Capture the cell that displays the provided text and extract its (X, Y) central coordinate. 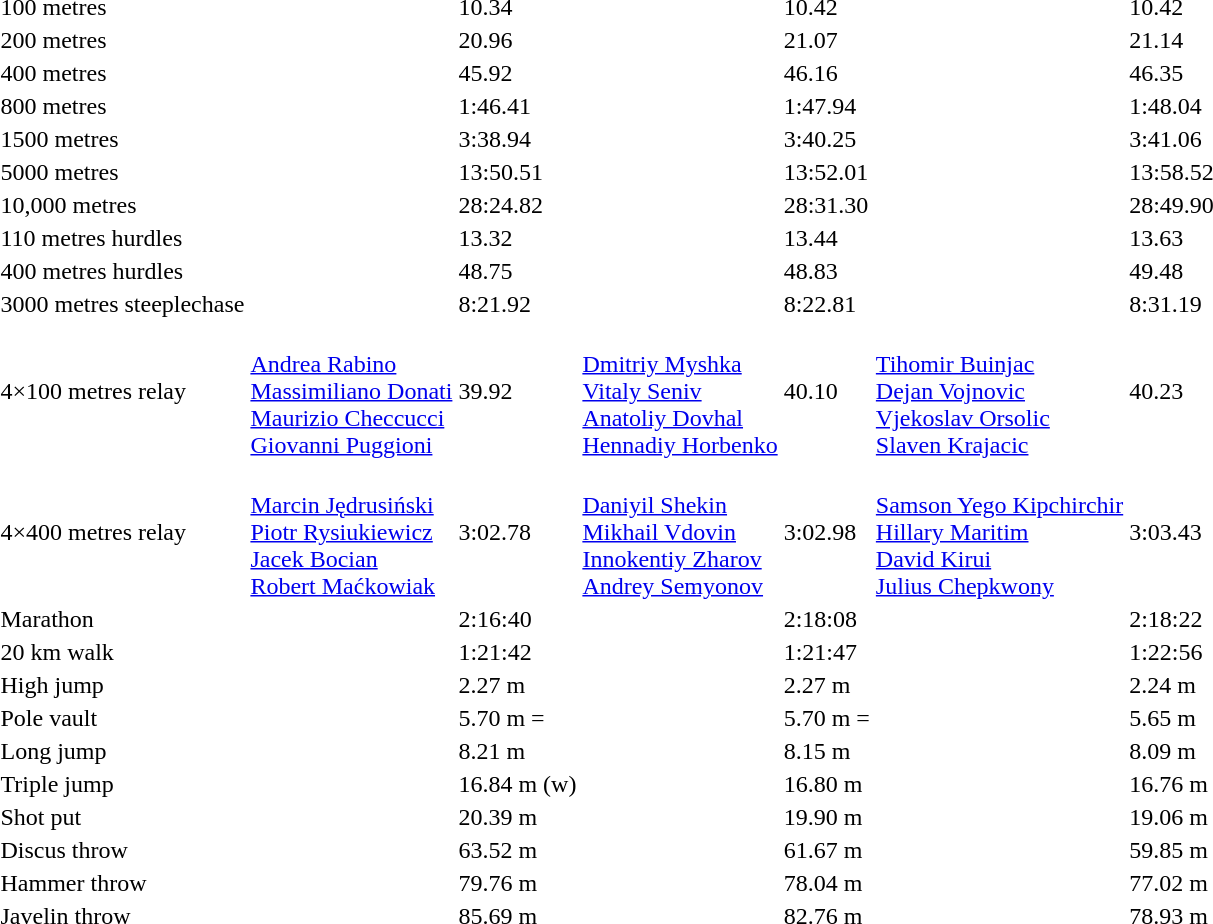
Samson Yego KipchirchirHillary MaritimDavid KiruiJulius Chepkwony (999, 532)
13:52.01 (826, 172)
48.75 (518, 271)
13.32 (518, 238)
1:21:42 (518, 652)
3:38.94 (518, 139)
Marcin JędrusińskiPiotr RysiukiewiczJacek BocianRobert Maćkowiak (352, 532)
Dmitriy MyshkaVitaly SenivAnatoliy DovhalHennadiy Horbenko (680, 391)
Daniyil ShekinMikhail VdovinInnokentiy ZharovAndrey Semyonov (680, 532)
3:02.78 (518, 532)
8:21.92 (518, 304)
16.80 m (826, 784)
78.04 m (826, 883)
8:22.81 (826, 304)
1:46.41 (518, 106)
46.16 (826, 73)
2:18:08 (826, 619)
48.83 (826, 271)
13.44 (826, 238)
3:40.25 (826, 139)
13:50.51 (518, 172)
79.76 m (518, 883)
20.96 (518, 40)
3:02.98 (826, 532)
39.92 (518, 391)
1:21:47 (826, 652)
45.92 (518, 73)
21.07 (826, 40)
2:16:40 (518, 619)
63.52 m (518, 850)
8.21 m (518, 751)
Tihomir BuinjacDejan VojnovicVjekoslav OrsolicSlaven Krajacic (999, 391)
8.15 m (826, 751)
28:24.82 (518, 205)
28:31.30 (826, 205)
20.39 m (518, 817)
16.84 m (w) (518, 784)
Andrea RabinoMassimiliano DonatiMaurizio CheccucciGiovanni Puggioni (352, 391)
1:47.94 (826, 106)
19.90 m (826, 817)
40.10 (826, 391)
61.67 m (826, 850)
